Return (x, y) of the center of cell containing provided text 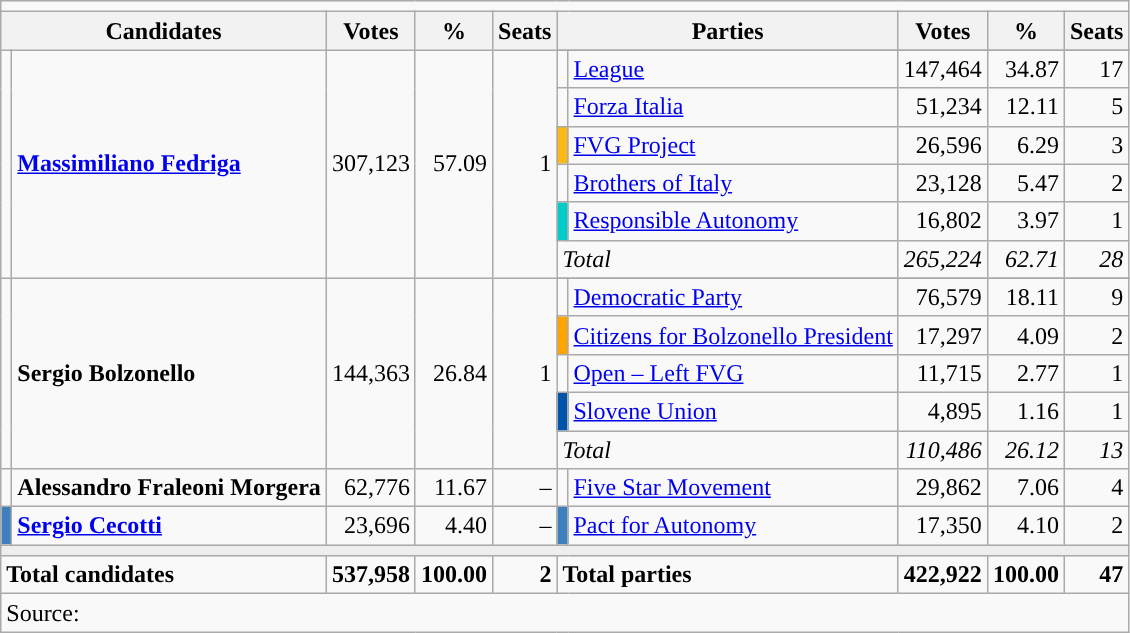
265,224 (942, 259)
Five Star Movement (733, 488)
6.29 (1026, 145)
Forza Italia (733, 107)
62.71 (1026, 259)
4 (1096, 488)
Brothers of Italy (733, 183)
17 (1096, 69)
Responsible Autonomy (733, 221)
4,895 (942, 411)
34.87 (1026, 69)
11,715 (942, 373)
Total parties (728, 575)
16,802 (942, 221)
13 (1096, 449)
4.40 (454, 526)
Pact for Autonomy (733, 526)
23,696 (370, 526)
Candidates (164, 31)
FVG Project (733, 145)
307,123 (370, 164)
76,579 (942, 297)
110,486 (942, 449)
57.09 (454, 164)
3.97 (1026, 221)
29,862 (942, 488)
Total candidates (164, 575)
Slovene Union (733, 411)
144,363 (370, 373)
147,464 (942, 69)
12.11 (1026, 107)
7.06 (1026, 488)
28 (1096, 259)
537,958 (370, 575)
26.84 (454, 373)
1.16 (1026, 411)
2.77 (1026, 373)
51,234 (942, 107)
4.10 (1026, 526)
62,776 (370, 488)
17,350 (942, 526)
3 (1096, 145)
Alessandro Fraleoni Morgera (170, 488)
Democratic Party (733, 297)
Source: (565, 613)
9 (1096, 297)
26.12 (1026, 449)
18.11 (1026, 297)
Massimiliano Fedriga (170, 164)
5 (1096, 107)
26,596 (942, 145)
422,922 (942, 575)
Sergio Cecotti (170, 526)
47 (1096, 575)
23,128 (942, 183)
5.47 (1026, 183)
17,297 (942, 335)
Parties (728, 31)
Open – Left FVG (733, 373)
11.67 (454, 488)
League (733, 69)
Sergio Bolzonello (170, 373)
4.09 (1026, 335)
Citizens for Bolzonello President (733, 335)
